From the cell containing the given text, extract its center point as [x, y] coordinate. 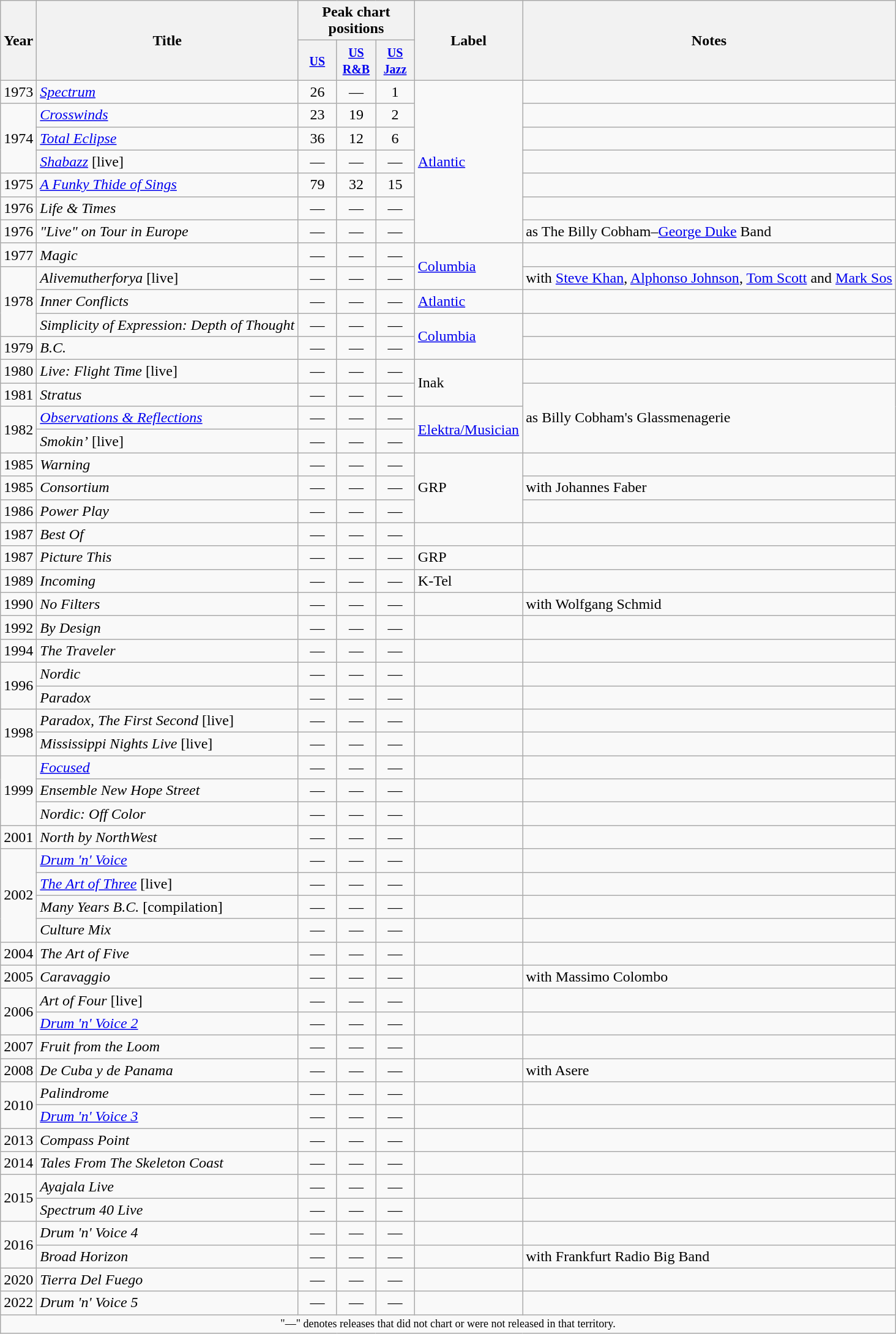
Paradox [168, 697]
2005 [18, 977]
2014 [18, 1163]
B.C. [168, 348]
Compass Point [168, 1140]
Crosswinds [168, 115]
US Jazz [395, 60]
Elektra/Musician [468, 430]
2008 [18, 1070]
1994 [18, 650]
Smokin’ [live] [168, 441]
1973 [18, 92]
1989 [18, 581]
Drum 'n' Voice 3 [168, 1117]
Mississippi Nights Live [live] [168, 744]
US [318, 60]
2001 [18, 837]
Shabazz [live] [168, 162]
Alivemutherforya [live] [168, 278]
Art of Four [live] [168, 1000]
1980 [18, 371]
with Johannes Faber [709, 488]
Ayajala Live [168, 1187]
23 [318, 115]
1979 [18, 348]
Warning [168, 464]
1 [395, 92]
with Frankfurt Radio Big Band [709, 1256]
"Live" on Tour in Europe [168, 231]
Picture This [168, 557]
Drum 'n' Voice 5 [168, 1303]
Year [18, 40]
Palindrome [168, 1094]
15 [395, 185]
No Filters [168, 604]
with Steve Khan, Alphonso Johnson, Tom Scott and Mark Sos [709, 278]
1996 [18, 685]
Drum 'n' Voice 4 [168, 1233]
Live: Flight Time [live] [168, 371]
Life & Times [168, 208]
Magic [168, 255]
1982 [18, 430]
Observations & Reflections [168, 418]
Drum 'n' Voice [168, 860]
US R&B [356, 60]
Consortium [168, 488]
with Massimo Colombo [709, 977]
Total Eclipse [168, 138]
Tierra Del Fuego [168, 1280]
Drum 'n' Voice 2 [168, 1023]
The Art of Three [live] [168, 884]
79 [318, 185]
Power Play [168, 511]
26 [318, 92]
2022 [18, 1303]
1986 [18, 511]
Peak chart positions [356, 21]
Many Years B.C. [compilation] [168, 907]
Nordic [168, 674]
12 [356, 138]
2013 [18, 1140]
1974 [18, 138]
2002 [18, 895]
2007 [18, 1046]
2010 [18, 1105]
1981 [18, 395]
1999 [18, 791]
Title [168, 40]
De Cuba y de Panama [168, 1070]
By Design [168, 627]
Culture Mix [168, 930]
2015 [18, 1198]
2006 [18, 1012]
Spectrum 40 Live [168, 1210]
Nordic: Off Color [168, 814]
1975 [18, 185]
Broad Horizon [168, 1256]
Inner Conflicts [168, 301]
Focused [168, 767]
2020 [18, 1280]
as Billy Cobham's Glassmenagerie [709, 418]
2 [395, 115]
Ensemble New Hope Street [168, 791]
Incoming [168, 581]
The Art of Five [168, 953]
Fruit from the Loom [168, 1046]
as The Billy Cobham–George Duke Band [709, 231]
1977 [18, 255]
with Wolfgang Schmid [709, 604]
1992 [18, 627]
Paradox, The First Second [live] [168, 721]
Best Of [168, 534]
Label [468, 40]
K-Tel [468, 581]
36 [318, 138]
with Asere [709, 1070]
Stratus [168, 395]
2016 [18, 1245]
A Funky Thide of Sings [168, 185]
32 [356, 185]
6 [395, 138]
Tales From The Skeleton Coast [168, 1163]
Simplicity of Expression: Depth of Thought [168, 325]
1998 [18, 732]
Inak [468, 383]
"—" denotes releases that did not chart or were not released in that territory. [448, 1324]
Caravaggio [168, 977]
Spectrum [168, 92]
North by NorthWest [168, 837]
1990 [18, 604]
The Traveler [168, 650]
19 [356, 115]
Notes [709, 40]
1978 [18, 301]
2004 [18, 953]
